Return the [x, y] coordinate for the center point of the cell that contains the specified text.  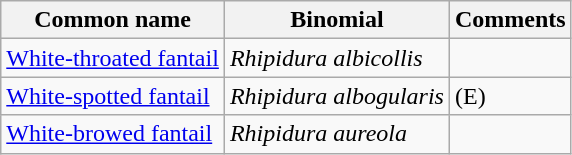
White-browed fantail [113, 134]
Rhipidura albicollis [336, 58]
Comments [510, 20]
Binomial [336, 20]
White-spotted fantail [113, 96]
Common name [113, 20]
Rhipidura albogularis [336, 96]
White-throated fantail [113, 58]
(E) [510, 96]
Rhipidura aureola [336, 134]
